Determine the (X, Y) coordinate at the center of the cell enclosing the given text.  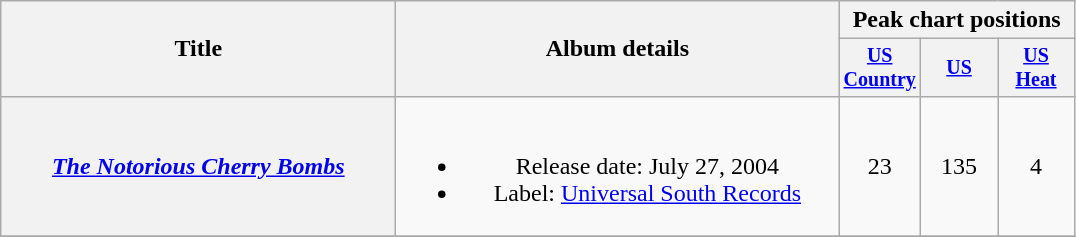
Release date: July 27, 2004Label: Universal South Records (618, 166)
23 (880, 166)
Title (198, 49)
135 (960, 166)
US Country (880, 68)
USHeat (1036, 68)
Album details (618, 49)
US (960, 68)
The Notorious Cherry Bombs (198, 166)
4 (1036, 166)
Peak chart positions (957, 20)
